For the text-containing cell, return its midpoint in [x, y] coordinate format. 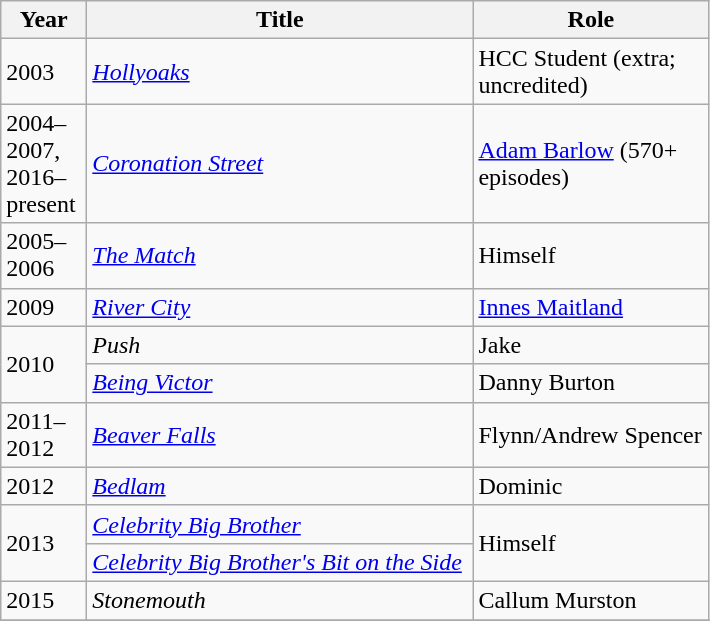
2005–2006 [44, 256]
Title [280, 20]
2015 [44, 600]
River City [280, 307]
2009 [44, 307]
Flynn/Andrew Spencer [591, 434]
Year [44, 20]
2011–2012 [44, 434]
2012 [44, 486]
2004–2007, 2016–present [44, 164]
Dominic [591, 486]
2013 [44, 543]
Danny Burton [591, 383]
Jake [591, 345]
Bedlam [280, 486]
Stonemouth [280, 600]
HCC Student (extra; uncredited) [591, 72]
Coronation Street [280, 164]
2010 [44, 364]
Role [591, 20]
Celebrity Big Brother's Bit on the Side [280, 562]
Adam Barlow (570+ episodes) [591, 164]
Innes Maitland [591, 307]
Callum Murston [591, 600]
Push [280, 345]
Being Victor [280, 383]
Beaver Falls [280, 434]
The Match [280, 256]
Hollyoaks [280, 72]
Celebrity Big Brother [280, 524]
2003 [44, 72]
